Scan for the cell matching the given text and deliver its [X, Y] coordinate at center. 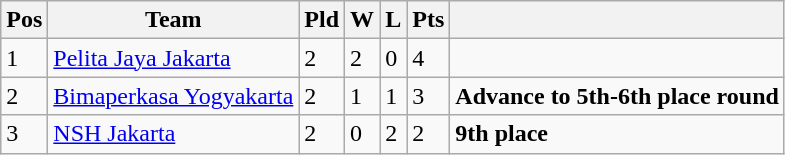
Pts [428, 20]
Team [174, 20]
Pos [24, 20]
Pld [322, 20]
L [394, 20]
4 [428, 58]
W [362, 20]
Pelita Jaya Jakarta [174, 58]
NSH Jakarta [174, 134]
Bimaperkasa Yogyakarta [174, 96]
Advance to 5th-6th place round [618, 96]
9th place [618, 134]
